Scan for the cell matching the given text and deliver its (x, y) coordinate at center. 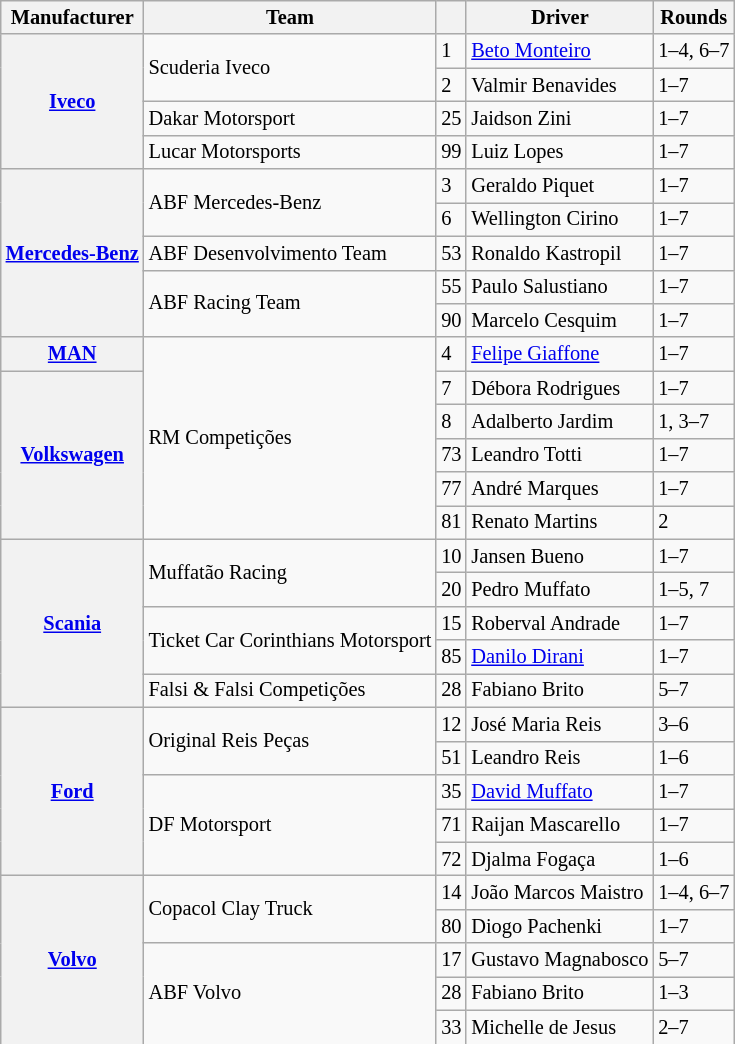
Manufacturer (72, 17)
David Muffato (560, 791)
55 (451, 287)
25 (451, 118)
Copacol Clay Truck (290, 908)
1, 3–7 (694, 421)
Falsi & Falsi Competições (290, 690)
Jaidson Zini (560, 118)
Leandro Reis (560, 758)
Felipe Giaffone (560, 354)
Rounds (694, 17)
RM Competições (290, 438)
10 (451, 556)
Geraldo Piquet (560, 186)
Scania (72, 623)
Lucar Motorsports (290, 152)
Ronaldo Kastropil (560, 253)
4 (451, 354)
Muffatão Racing (290, 572)
Michelle de Jesus (560, 1027)
71 (451, 825)
Dakar Motorsport (290, 118)
3–6 (694, 724)
ABF Desenvolvimento Team (290, 253)
Pedro Muffato (560, 589)
Diogo Pachenki (560, 926)
33 (451, 1027)
João Marcos Maistro (560, 892)
Raijan Mascarello (560, 825)
53 (451, 253)
73 (451, 455)
8 (451, 421)
André Marques (560, 489)
6 (451, 219)
7 (451, 388)
15 (451, 623)
80 (451, 926)
Paulo Salustiano (560, 287)
14 (451, 892)
Marcelo Cesquim (560, 320)
ABF Racing Team (290, 304)
Scuderia Iveco (290, 68)
Luiz Lopes (560, 152)
Djalma Fogaça (560, 859)
Volvo (72, 959)
Ford (72, 791)
20 (451, 589)
35 (451, 791)
José Maria Reis (560, 724)
Renato Martins (560, 522)
85 (451, 657)
DF Motorsport (290, 824)
Original Reis Peças (290, 740)
Volkswagen (72, 455)
51 (451, 758)
12 (451, 724)
Gustavo Magnabosco (560, 960)
17 (451, 960)
Team (290, 17)
Ticket Car Corinthians Motorsport (290, 640)
Mercedes-Benz (72, 253)
77 (451, 489)
MAN (72, 354)
3 (451, 186)
Danilo Dirani (560, 657)
90 (451, 320)
Valmir Benavides (560, 85)
Leandro Totti (560, 455)
1 (451, 51)
Roberval Andrade (560, 623)
2–7 (694, 1027)
Wellington Cirino (560, 219)
72 (451, 859)
1–3 (694, 993)
81 (451, 522)
1–5, 7 (694, 589)
Jansen Bueno (560, 556)
Adalberto Jardim (560, 421)
Iveco (72, 102)
ABF Mercedes-Benz (290, 202)
Beto Monteiro (560, 51)
ABF Volvo (290, 994)
Débora Rodrigues (560, 388)
99 (451, 152)
Driver (560, 17)
